Locate the cell with the specified text and output its [x, y] center coordinate. 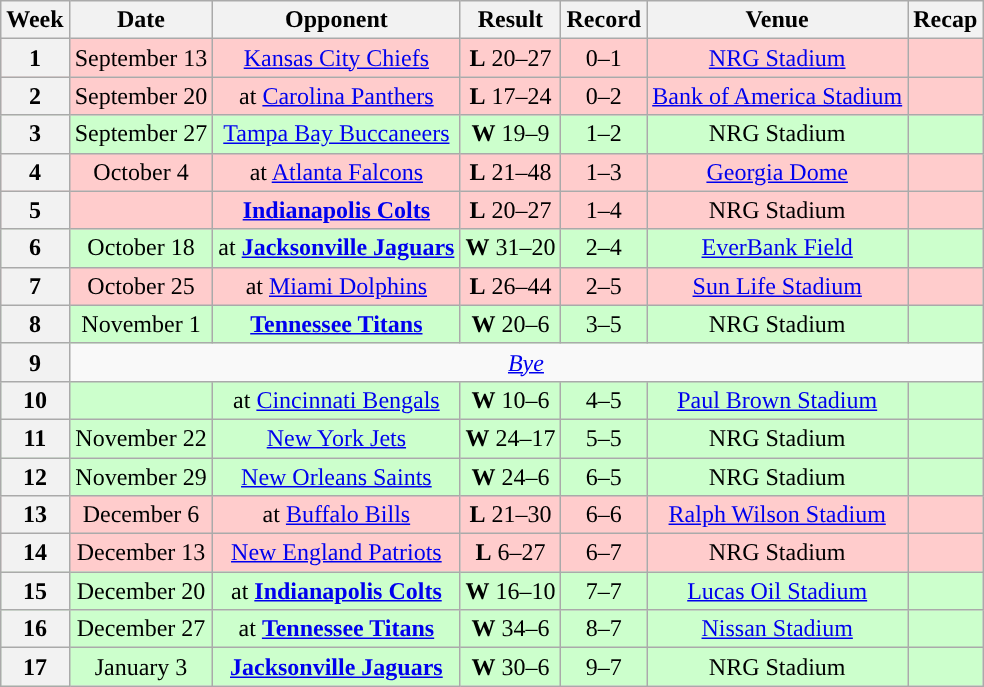
7 [35, 286]
W 16–10 [510, 591]
Recap [946, 20]
Result [510, 20]
L 17–24 [510, 96]
W 24–6 [510, 477]
Opponent [336, 20]
W 34–6 [510, 629]
at Miami Dolphins [336, 286]
0–2 [604, 96]
5–5 [604, 438]
7–7 [604, 591]
6–5 [604, 477]
December 13 [141, 553]
September 13 [141, 58]
3 [35, 134]
14 [35, 553]
September 20 [141, 96]
W 19–9 [510, 134]
12 [35, 477]
1–4 [604, 210]
5 [35, 210]
Nissan Stadium [778, 629]
6–7 [604, 553]
11 [35, 438]
W 31–20 [510, 248]
W 30–6 [510, 667]
at Jacksonville Jaguars [336, 248]
November 22 [141, 438]
New York Jets [336, 438]
3–5 [604, 324]
New England Patriots [336, 553]
L 21–48 [510, 172]
Venue [778, 20]
W 20–6 [510, 324]
Tennessee Titans [336, 324]
Lucas Oil Stadium [778, 591]
Ralph Wilson Stadium [778, 515]
9–7 [604, 667]
December 20 [141, 591]
6 [35, 248]
Record [604, 20]
1–3 [604, 172]
Bye [526, 362]
1 [35, 58]
2 [35, 96]
at Atlanta Falcons [336, 172]
L 6–27 [510, 553]
L 26–44 [510, 286]
1–2 [604, 134]
Kansas City Chiefs [336, 58]
W 24–17 [510, 438]
16 [35, 629]
W 10–6 [510, 400]
0–1 [604, 58]
4–5 [604, 400]
2–4 [604, 248]
8 [35, 324]
Week [35, 20]
November 29 [141, 477]
13 [35, 515]
October 25 [141, 286]
October 4 [141, 172]
at Tennessee Titans [336, 629]
EverBank Field [778, 248]
Indianapolis Colts [336, 210]
at Carolina Panthers [336, 96]
Sun Life Stadium [778, 286]
New Orleans Saints [336, 477]
September 27 [141, 134]
6–6 [604, 515]
at Buffalo Bills [336, 515]
December 6 [141, 515]
Paul Brown Stadium [778, 400]
9 [35, 362]
L 21–30 [510, 515]
10 [35, 400]
4 [35, 172]
at Cincinnati Bengals [336, 400]
Georgia Dome [778, 172]
15 [35, 591]
at Indianapolis Colts [336, 591]
November 1 [141, 324]
October 18 [141, 248]
Jacksonville Jaguars [336, 667]
December 27 [141, 629]
Tampa Bay Buccaneers [336, 134]
17 [35, 667]
2–5 [604, 286]
Date [141, 20]
8–7 [604, 629]
January 3 [141, 667]
Bank of America Stadium [778, 96]
